Provide the [X, Y] coordinate of the cell's center where the given text is located.  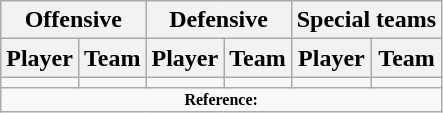
Offensive [74, 20]
Defensive [218, 20]
Reference: [222, 100]
Special teams [366, 20]
